Search for the cell housing the specified text and yield its (x, y) center coordinate. 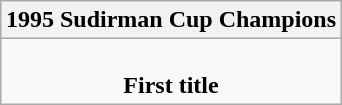
1995 Sudirman Cup Champions (170, 20)
First title (170, 72)
